Locate the cell with the specified text and output its (x, y) center coordinate. 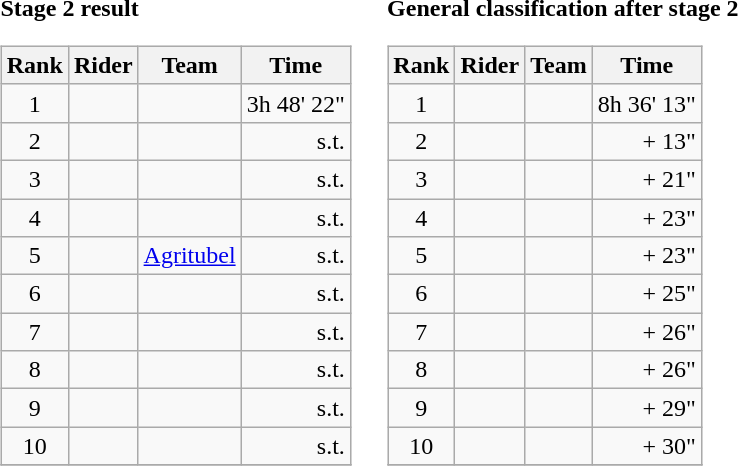
+ 25" (646, 294)
3h 48' 22" (296, 103)
+ 29" (646, 408)
+ 21" (646, 179)
+ 13" (646, 141)
+ 30" (646, 446)
8h 36' 13" (646, 103)
Agritubel (190, 256)
